Pinpoint the cell where the given text exists, returning its (x, y) midpoint coordinate. 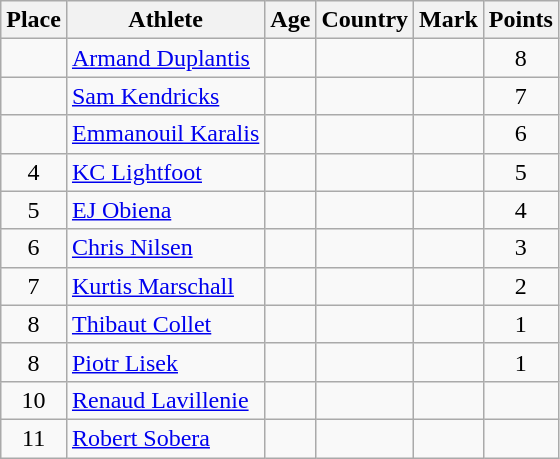
Thibaut Collet (165, 324)
10 (34, 400)
Emmanouil Karalis (165, 134)
Renaud Lavillenie (165, 400)
Athlete (165, 20)
Chris Nilsen (165, 248)
Robert Sobera (165, 438)
Points (520, 20)
Piotr Lisek (165, 362)
11 (34, 438)
2 (520, 286)
Sam Kendricks (165, 96)
EJ Obiena (165, 210)
Age (290, 20)
Kurtis Marschall (165, 286)
Place (34, 20)
KC Lightfoot (165, 172)
3 (520, 248)
Mark (449, 20)
Armand Duplantis (165, 58)
Country (365, 20)
